For the text-containing cell, return its midpoint in [X, Y] coordinate format. 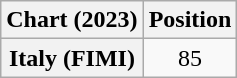
Italy (FIMI) [72, 58]
Chart (2023) [72, 20]
85 [190, 58]
Position [190, 20]
